Search for the cell housing the specified text and yield its [x, y] center coordinate. 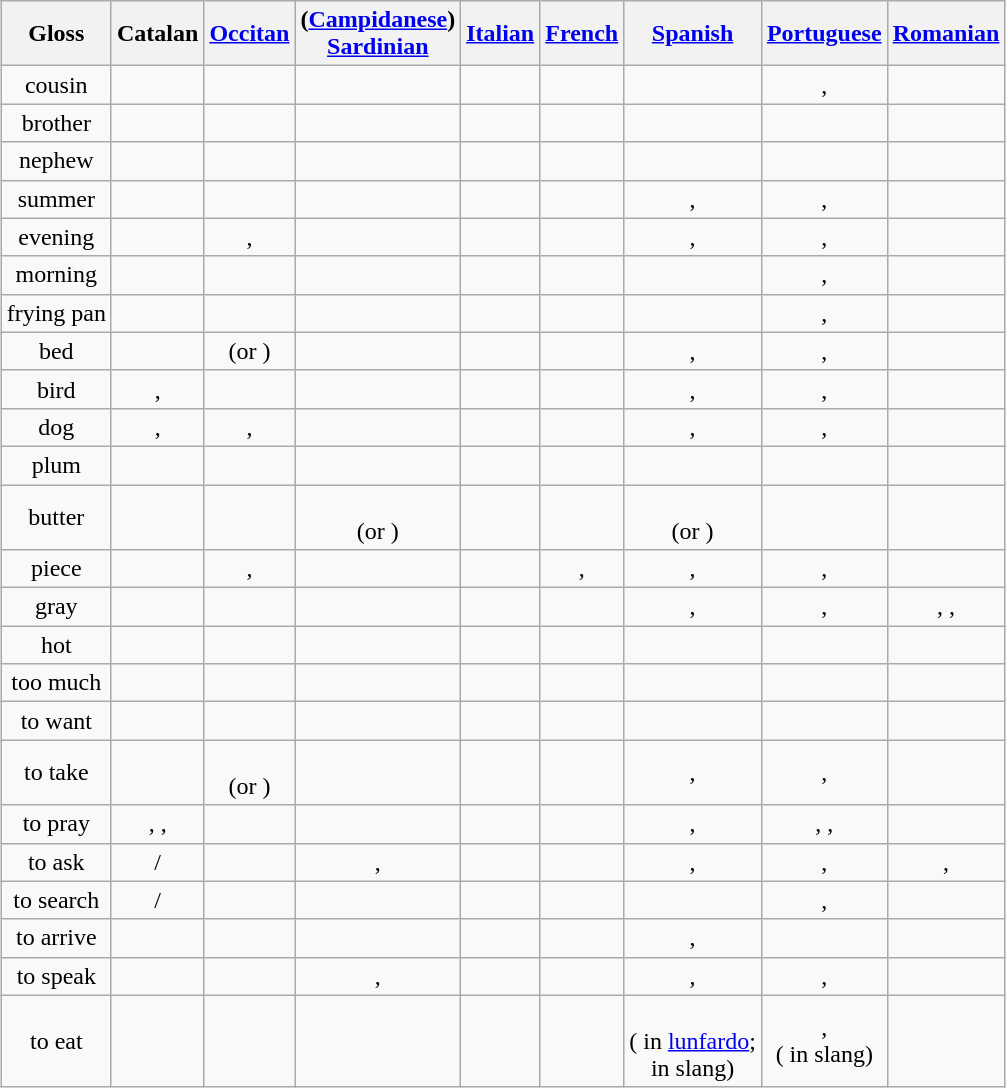
(Campidanese) Sardinian [378, 34]
hot [56, 645]
to arrive [56, 938]
, ( in slang) [824, 1041]
piece [56, 569]
to speak [56, 976]
Spanish [693, 34]
to eat [56, 1041]
bed [56, 351]
brother [56, 123]
too much [56, 683]
to pray [56, 824]
to ask [56, 862]
frying pan [56, 313]
Portuguese [824, 34]
cousin [56, 85]
to search [56, 900]
dog [56, 427]
summer [56, 199]
morning [56, 275]
butter [56, 516]
to take [56, 772]
gray [56, 607]
nephew [56, 161]
Gloss [56, 34]
Italian [500, 34]
Catalan [157, 34]
plum [56, 465]
Romanian [946, 34]
French [582, 34]
evening [56, 237]
bird [56, 389]
to want [56, 721]
( in lunfardo; in slang) [693, 1041]
Occitan [250, 34]
